Return the [X, Y] coordinate for the center point of the cell that contains the specified text.  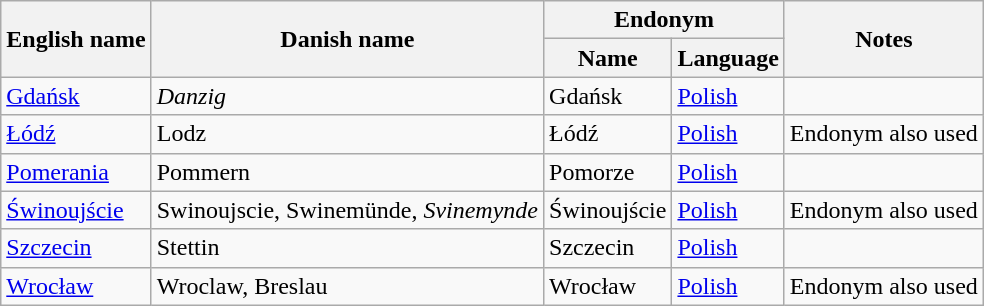
Pomorze [608, 172]
Endonym [664, 20]
Danish name [347, 39]
Pommern [347, 172]
Stettin [347, 248]
Notes [884, 39]
English name [76, 39]
Language [728, 58]
Name [608, 58]
Danzig [347, 96]
Lodz [347, 134]
Pomerania [76, 172]
Swinoujscie, Swinemünde, Svinemynde [347, 210]
Wroclaw, Breslau [347, 286]
